Detect which cell encompasses the target text, then output its (x, y) center coordinate. 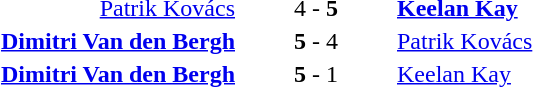
5 - 4 (316, 41)
